Scan for the cell matching the given text and deliver its [X, Y] coordinate at center. 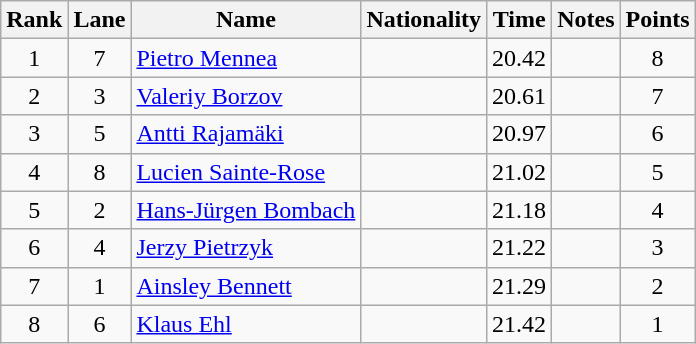
21.29 [520, 286]
21.42 [520, 324]
Notes [586, 20]
Lucien Sainte-Rose [246, 172]
Ainsley Bennett [246, 286]
21.18 [520, 210]
21.02 [520, 172]
Lane [100, 20]
21.22 [520, 248]
Antti Rajamäki [246, 134]
Points [658, 20]
Name [246, 20]
20.97 [520, 134]
20.61 [520, 96]
Jerzy Pietrzyk [246, 248]
Rank [34, 20]
Nationality [424, 20]
Pietro Mennea [246, 58]
Hans-Jürgen Bombach [246, 210]
Time [520, 20]
Klaus Ehl [246, 324]
20.42 [520, 58]
Valeriy Borzov [246, 96]
